For the text-containing cell, return its midpoint in [X, Y] coordinate format. 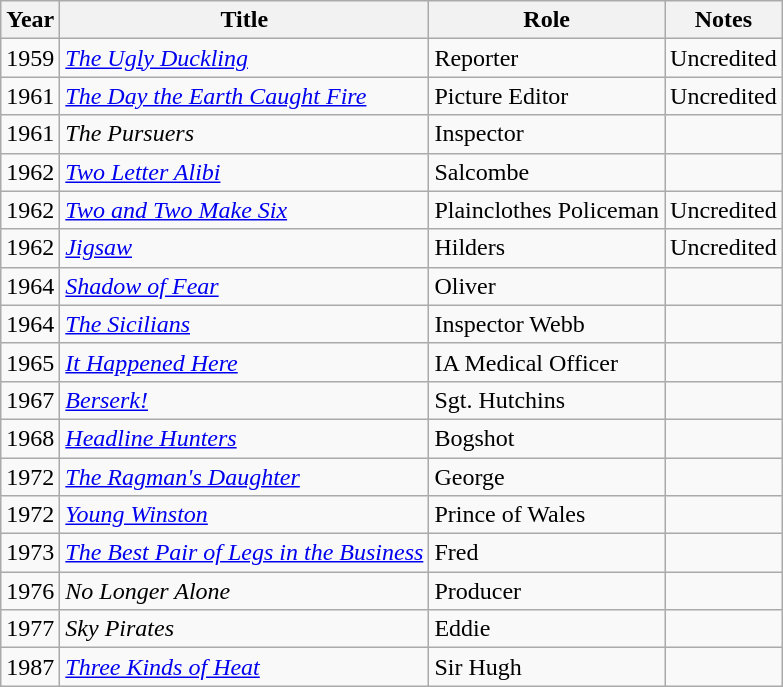
Three Kinds of Heat [244, 667]
1968 [30, 438]
The Ragman's Daughter [244, 477]
Inspector Webb [547, 324]
Sir Hugh [547, 667]
Hilders [547, 248]
Notes [724, 20]
Plainclothes Policeman [547, 210]
Bogshot [547, 438]
Oliver [547, 286]
The Day the Earth Caught Fire [244, 96]
Prince of Wales [547, 515]
IA Medical Officer [547, 362]
Reporter [547, 58]
Berserk! [244, 400]
The Sicilians [244, 324]
George [547, 477]
1973 [30, 553]
The Ugly Duckling [244, 58]
Eddie [547, 629]
It Happened Here [244, 362]
1977 [30, 629]
Jigsaw [244, 248]
1965 [30, 362]
Sgt. Hutchins [547, 400]
Young Winston [244, 515]
Headline Hunters [244, 438]
Title [244, 20]
The Pursuers [244, 134]
1959 [30, 58]
Shadow of Fear [244, 286]
Inspector [547, 134]
Salcombe [547, 172]
Sky Pirates [244, 629]
1976 [30, 591]
Two and Two Make Six [244, 210]
The Best Pair of Legs in the Business [244, 553]
1967 [30, 400]
1987 [30, 667]
Two Letter Alibi [244, 172]
No Longer Alone [244, 591]
Year [30, 20]
Fred [547, 553]
Producer [547, 591]
Role [547, 20]
Picture Editor [547, 96]
